Determine the [X, Y] coordinate at the center of the cell enclosing the given text.  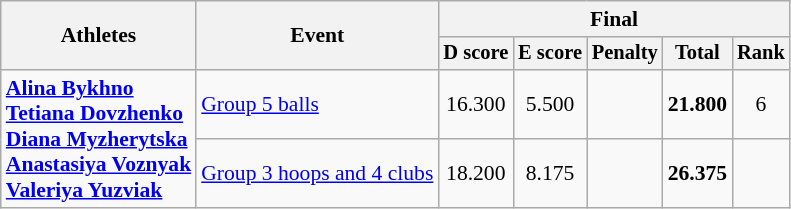
Alina BykhnoTetiana DovzhenkoDiana MyzherytskaAnastasiya VoznyakValeriya Yuzviak [98, 139]
16.300 [476, 104]
6 [761, 104]
18.200 [476, 174]
5.500 [550, 104]
Penalty [625, 54]
E score [550, 54]
Event [317, 36]
8.175 [550, 174]
26.375 [698, 174]
Group 3 hoops and 4 clubs [317, 174]
Rank [761, 54]
Final [614, 19]
Group 5 balls [317, 104]
21.800 [698, 104]
Athletes [98, 36]
D score [476, 54]
Total [698, 54]
